From the cell containing the given text, extract its center point as (X, Y) coordinate. 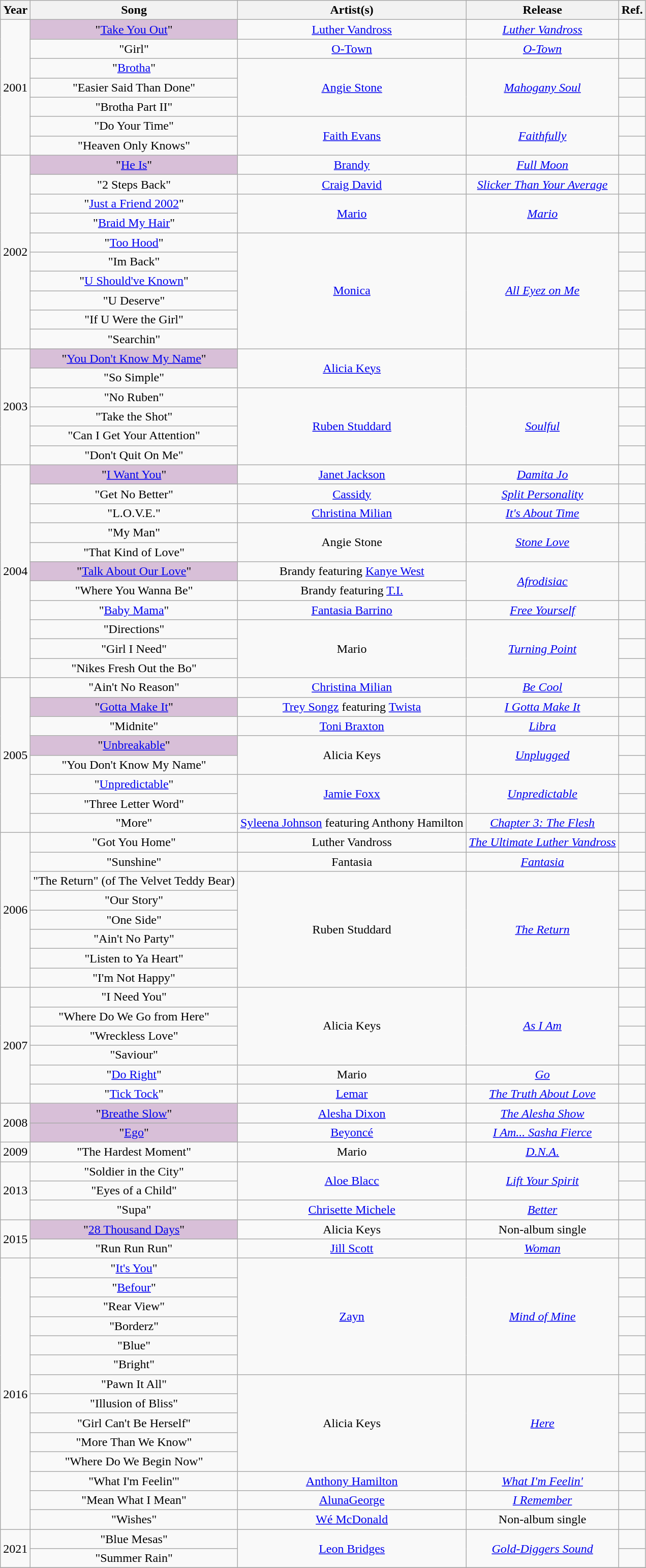
"Mean What I Mean" (134, 1500)
Brandy (352, 165)
"Too Hood" (134, 243)
"Ain't No Reason" (134, 687)
Brandy featuring T.I. (352, 591)
2009 (15, 1152)
"Got You Home" (134, 842)
Year (15, 10)
"Our Story" (134, 900)
Anthony Hamilton (352, 1481)
The Alesha Show (542, 1113)
Fantasia Barrino (352, 610)
What I'm Feelin' (542, 1481)
"Blue Mesas" (134, 1539)
"He Is" (134, 165)
Afrodisiac (542, 581)
"So Simple" (134, 378)
AlunaGeorge (352, 1500)
"Where You Wanna Be" (134, 591)
Jill Scott (352, 1249)
"Bright" (134, 1365)
"Saviour" (134, 1055)
Aloe Blacc (352, 1181)
"Get No Better" (134, 494)
"Blue" (134, 1345)
"Take the Shot" (134, 416)
I Remember (542, 1500)
"U Should've Known" (134, 281)
"It's You" (134, 1268)
Release (542, 10)
"I Need You" (134, 997)
Unplugged (542, 755)
2006 (15, 910)
Better (542, 1210)
2002 (15, 252)
2004 (15, 571)
"What I'm Feelin'" (134, 1481)
Free Yourself (542, 610)
Faithfully (542, 136)
"Easier Said Than Done" (134, 87)
2001 (15, 87)
"Rear View" (134, 1307)
Beyoncé (352, 1132)
"Do Right" (134, 1074)
Jamie Foxx (352, 794)
Unpredictable (542, 794)
Syleena Johnson featuring Anthony Hamilton (352, 823)
Damita Jo (542, 474)
"More" (134, 823)
"Where Do We Go from Here" (134, 1016)
"I'm Not Happy" (134, 978)
"Searchin" (134, 339)
"Ain't No Party" (134, 939)
Leon Bridges (352, 1549)
"Pawn It All" (134, 1384)
Monica (352, 291)
Brandy featuring Kanye West (352, 571)
2015 (15, 1239)
2007 (15, 1045)
Alesha Dixon (352, 1113)
Song (134, 10)
I Am... Sasha Fierce (542, 1132)
"Run Run Run" (134, 1249)
D.N.A. (542, 1152)
"The Return" (of The Velvet Teddy Bear) (134, 881)
Mahogany Soul (542, 87)
Mind of Mine (542, 1316)
Woman (542, 1249)
Craig David (352, 184)
Trey Songz featuring Twista (352, 707)
"Talk About Our Love" (134, 571)
"Do Your Time" (134, 126)
"Ego" (134, 1132)
"One Side" (134, 920)
"Befour" (134, 1287)
Faith Evans (352, 136)
"Take You Out" (134, 29)
2021 (15, 1549)
Here (542, 1423)
"2 Steps Back" (134, 184)
The Ultimate Luther Vandross (542, 842)
"L.O.V.E." (134, 513)
"If U Were the Girl" (134, 320)
"Eyes of a Child" (134, 1191)
"Baby Mama" (134, 610)
"My Man" (134, 532)
"Borderz" (134, 1326)
"Girl" (134, 49)
It's About Time (542, 513)
Artist(s) (352, 10)
"Gotta Make It" (134, 707)
"Girl I Need" (134, 649)
Janet Jackson (352, 474)
"Unbreakable" (134, 745)
Lift Your Spirit (542, 1181)
"More Than We Know" (134, 1442)
Soulful (542, 426)
Slicker Than Your Average (542, 184)
"Sunshine" (134, 862)
"Illusion of Bliss" (134, 1403)
2003 (15, 407)
"Wishes" (134, 1520)
Chapter 3: The Flesh (542, 823)
Zayn (352, 1316)
Cassidy (352, 494)
"Heaven Only Knows" (134, 145)
"That Kind of Love" (134, 552)
The Truth About Love (542, 1094)
Gold-Diggers Sound (542, 1549)
"U Deserve" (134, 300)
"28 Thousand Days" (134, 1229)
"Listen to Ya Heart" (134, 958)
"Directions" (134, 629)
Split Personality (542, 494)
"Tick Tock" (134, 1094)
Chrisette Michele (352, 1210)
"Soldier in the City" (134, 1171)
"Just a Friend 2002" (134, 203)
"Midnite" (134, 726)
"Brotha Part II" (134, 107)
2005 (15, 755)
"Can I Get Your Attention" (134, 436)
"No Ruben" (134, 397)
"Summer Rain" (134, 1558)
The Return (542, 929)
"Girl Can't Be Herself" (134, 1423)
"Brotha" (134, 68)
Go (542, 1074)
"Breathe Slow" (134, 1113)
As I Am (542, 1026)
2013 (15, 1190)
Be Cool (542, 687)
Lemar (352, 1094)
2008 (15, 1123)
Turning Point (542, 649)
"I Want You" (134, 474)
I Gotta Make It (542, 707)
"Supa" (134, 1210)
"Don't Quit On Me" (134, 455)
"Braid My Hair" (134, 223)
Stone Love (542, 542)
Ref. (632, 10)
Wé McDonald (352, 1520)
"Three Letter Word" (134, 803)
All Eyez on Me (542, 291)
"Nikes Fresh Out the Bo" (134, 668)
"Im Back" (134, 262)
"Unpredictable" (134, 784)
"Wreckless Love" (134, 1036)
2016 (15, 1394)
"The Hardest Moment" (134, 1152)
"Where Do We Begin Now" (134, 1461)
Full Moon (542, 165)
Toni Braxton (352, 726)
Libra (542, 726)
